Detect which cell encompasses the target text, then output its (x, y) center coordinate. 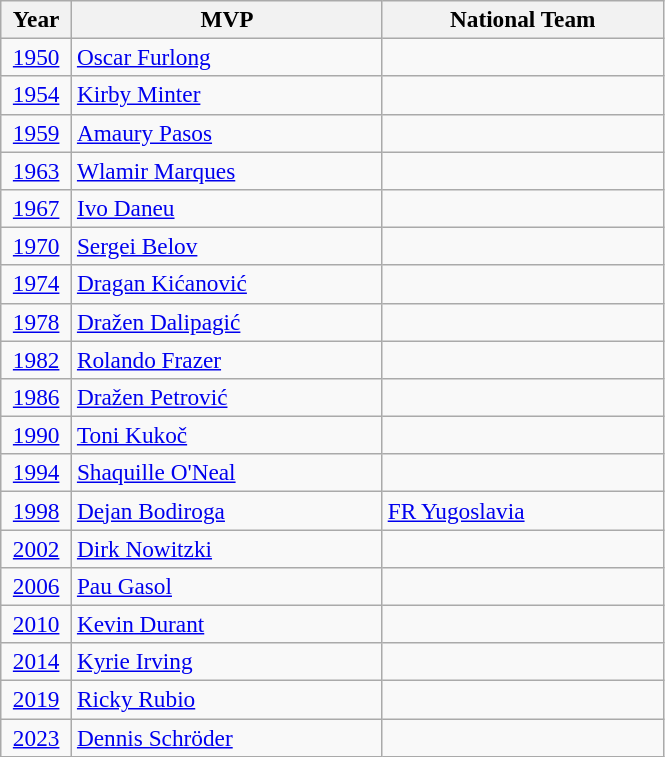
Toni Kukoč (228, 435)
Ivo Daneu (228, 208)
1974 (36, 284)
1978 (36, 322)
1990 (36, 435)
Oscar Furlong (228, 57)
Shaquille O'Neal (228, 473)
1970 (36, 246)
1959 (36, 133)
1994 (36, 473)
Pau Gasol (228, 586)
1963 (36, 170)
Kirby Minter (228, 95)
Ricky Rubio (228, 699)
2002 (36, 548)
Dražen Petrović (228, 397)
Kyrie Irving (228, 662)
1998 (36, 510)
Wlamir Marques (228, 170)
Dražen Dalipagić (228, 322)
1986 (36, 397)
2023 (36, 737)
2010 (36, 624)
Kevin Durant (228, 624)
Dejan Bodiroga (228, 510)
National Team (522, 19)
2014 (36, 662)
1950 (36, 57)
FR Yugoslavia (522, 510)
MVP (228, 19)
Amaury Pasos (228, 133)
Rolando Frazer (228, 359)
Sergei Belov (228, 246)
1967 (36, 208)
2006 (36, 586)
Year (36, 19)
Dragan Kićanović (228, 284)
1982 (36, 359)
Dirk Nowitzki (228, 548)
2019 (36, 699)
Dennis Schröder (228, 737)
1954 (36, 95)
